Pinpoint the cell where the given text exists, returning its [x, y] midpoint coordinate. 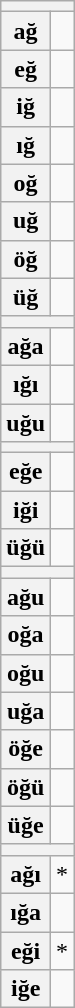
üğü [26, 548]
öğ [26, 259]
uğa [26, 711]
iği [26, 510]
uğu [26, 423]
ığa [26, 912]
ağu [26, 597]
üğ [26, 297]
eği [26, 951]
ağa [26, 346]
ağı [26, 874]
oğu [26, 673]
uğ [26, 221]
üğe [26, 825]
eğe [26, 472]
oğ [26, 183]
iğe [26, 989]
öğü [26, 787]
oğa [26, 635]
ağ [26, 31]
iğ [26, 107]
öğe [26, 749]
eğ [26, 69]
ığı [26, 384]
ığ [26, 145]
